Detect which cell encompasses the target text, then output its [X, Y] center coordinate. 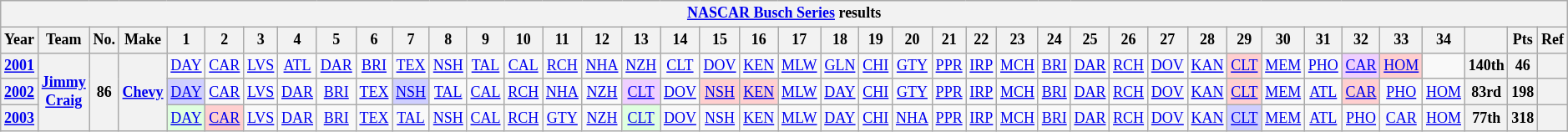
2002 [20, 92]
Make [143, 40]
24 [1054, 40]
18 [840, 40]
23 [1018, 40]
Chevy [143, 92]
22 [982, 40]
11 [563, 40]
Jimmy Craig [63, 92]
2001 [20, 65]
NASCAR Busch Series results [785, 13]
26 [1129, 40]
No. [104, 40]
14 [680, 40]
4 [297, 40]
20 [913, 40]
30 [1283, 40]
2 [225, 40]
28 [1207, 40]
32 [1361, 40]
13 [641, 40]
16 [759, 40]
12 [602, 40]
77th [1486, 117]
6 [374, 40]
140th [1486, 65]
Year [20, 40]
9 [486, 40]
83rd [1486, 92]
31 [1324, 40]
Ref [1553, 40]
46 [1523, 65]
10 [524, 40]
17 [800, 40]
198 [1523, 92]
Team [63, 40]
318 [1523, 117]
29 [1244, 40]
15 [720, 40]
2003 [20, 117]
33 [1401, 40]
19 [876, 40]
1 [186, 40]
27 [1167, 40]
8 [448, 40]
86 [104, 92]
3 [260, 40]
GLN [840, 65]
Pts [1523, 40]
34 [1444, 40]
21 [948, 40]
7 [411, 40]
5 [336, 40]
25 [1090, 40]
